Output the [X, Y] coordinate of the center of the cell containing the given text.  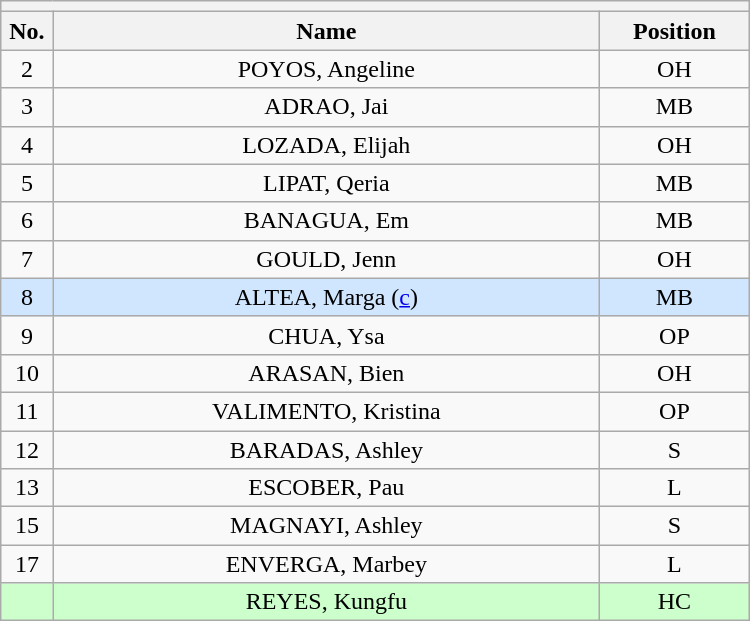
BANAGUA, Em [326, 221]
LOZADA, Elijah [326, 145]
No. [27, 31]
MAGNAYI, Ashley [326, 526]
3 [27, 107]
ENVERGA, Marbey [326, 564]
ALTEA, Marga (c) [326, 297]
ADRAO, Jai [326, 107]
CHUA, Ysa [326, 335]
6 [27, 221]
9 [27, 335]
REYES, Kungfu [326, 602]
ARASAN, Bien [326, 373]
4 [27, 145]
8 [27, 297]
15 [27, 526]
Position [675, 31]
17 [27, 564]
LIPAT, Qeria [326, 183]
ESCOBER, Pau [326, 488]
11 [27, 411]
Name [326, 31]
12 [27, 449]
2 [27, 69]
10 [27, 373]
HC [675, 602]
13 [27, 488]
5 [27, 183]
VALIMENTO, Kristina [326, 411]
7 [27, 259]
POYOS, Angeline [326, 69]
BARADAS, Ashley [326, 449]
GOULD, Jenn [326, 259]
